Identify which cell holds the provided text, then report its (x, y) central coordinate. 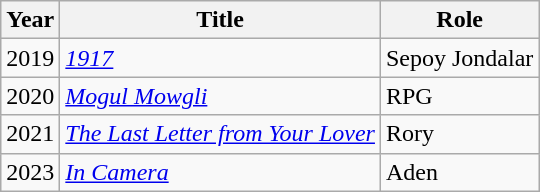
In Camera (220, 172)
Title (220, 20)
Year (30, 20)
Aden (459, 172)
RPG (459, 96)
Mogul Mowgli (220, 96)
1917 (220, 58)
2021 (30, 134)
The Last Letter from Your Lover (220, 134)
2020 (30, 96)
2023 (30, 172)
Rory (459, 134)
2019 (30, 58)
Sepoy Jondalar (459, 58)
Role (459, 20)
